Provide the [x, y] coordinate of the cell's center where the given text is located.  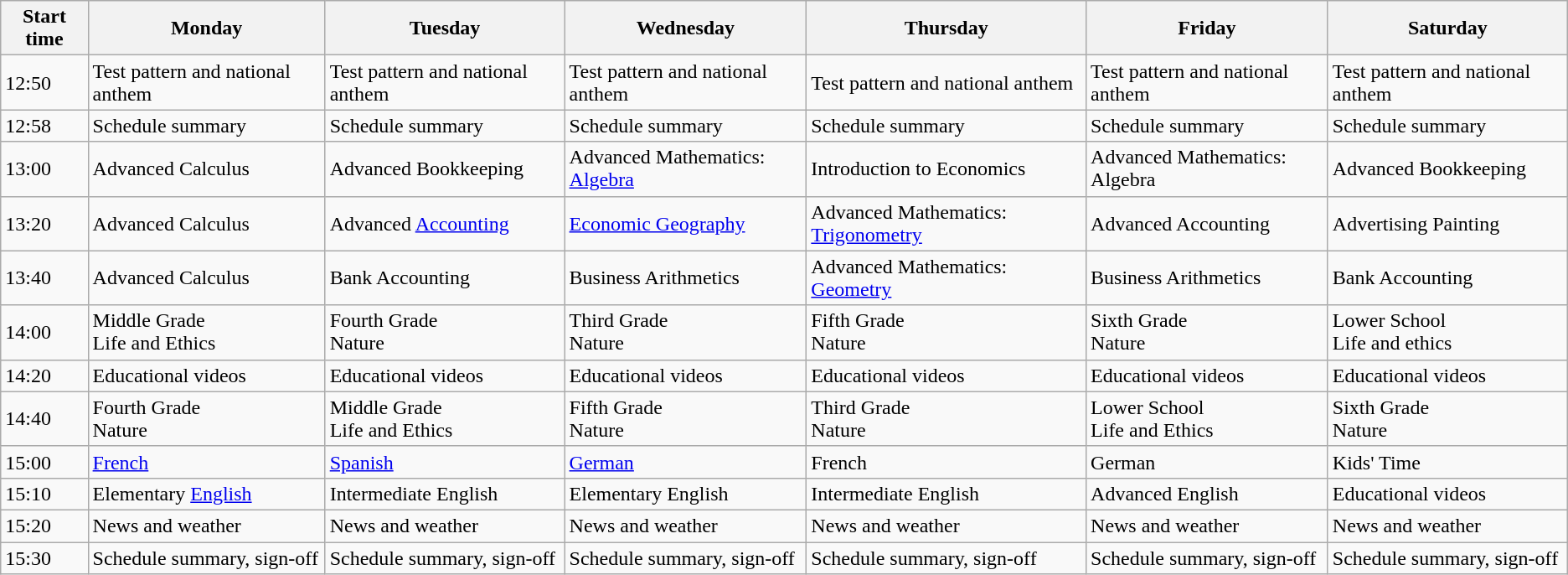
13:40 [44, 278]
12:58 [44, 126]
15:20 [44, 526]
Economic Geography [685, 223]
Advertising Painting [1447, 223]
Friday [1208, 28]
15:10 [44, 494]
Start time [44, 28]
Monday [206, 28]
12:50 [44, 82]
Saturday [1447, 28]
Spanish [445, 462]
14:40 [44, 419]
14:00 [44, 332]
Introduction to Economics [946, 169]
Advanced English [1208, 494]
Tuesday [445, 28]
15:00 [44, 462]
13:00 [44, 169]
Advanced Mathematics: Trigonometry [946, 223]
15:30 [44, 557]
Lower SchoolLife and ethics [1447, 332]
Kids' Time [1447, 462]
Wednesday [685, 28]
Advanced Mathematics: Geometry [946, 278]
13:20 [44, 223]
14:20 [44, 376]
Lower SchoolLife and Ethics [1208, 419]
Thursday [946, 28]
